Capture the cell that displays the provided text and extract its [x, y] central coordinate. 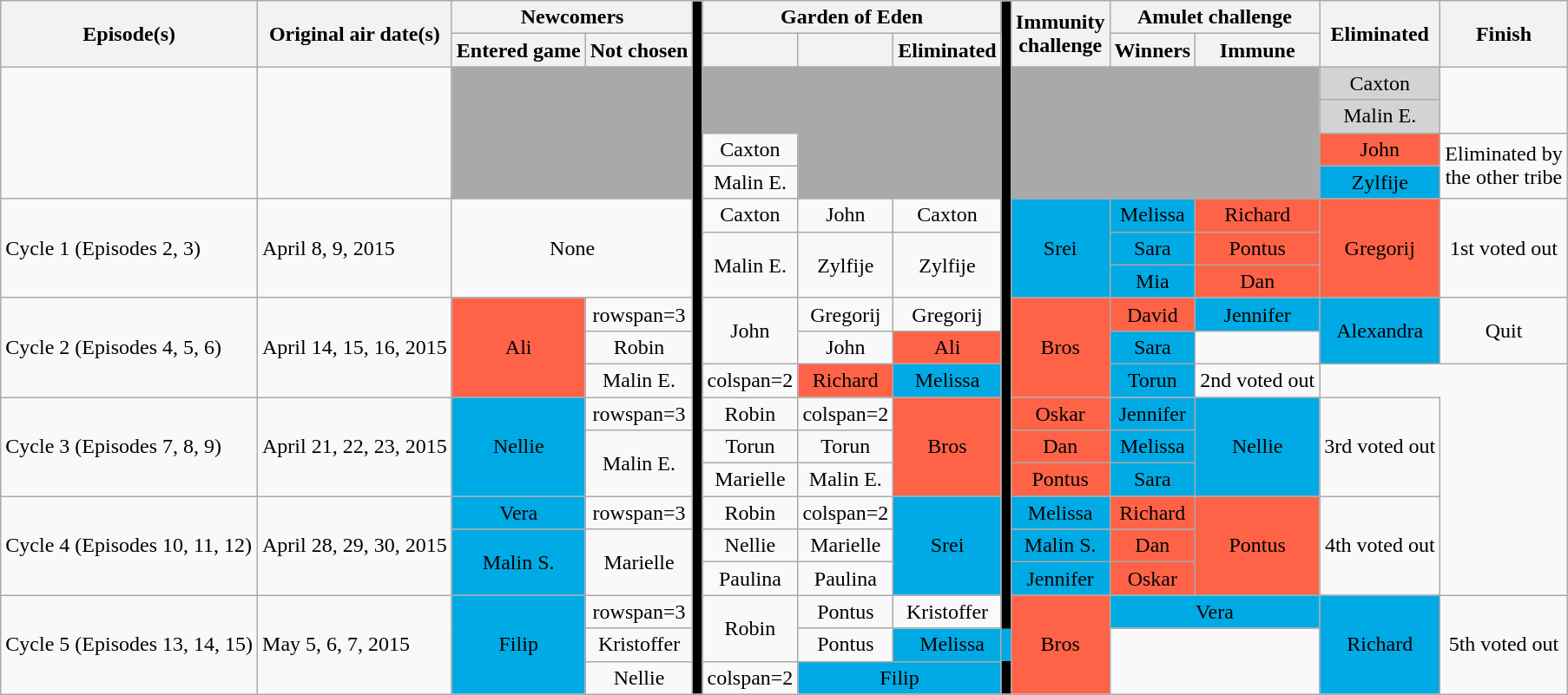
Garden of Eden [852, 17]
Immunitychallenge [1060, 34]
Alexandra [1380, 331]
Finish [1504, 34]
Episode(s) [129, 34]
April 28, 29, 30, 2015 [355, 546]
1st voted out [1504, 248]
Not chosen [639, 50]
April 14, 15, 16, 2015 [355, 347]
5th voted out [1504, 645]
4th voted out [1380, 546]
Mia [1153, 281]
Immune [1257, 50]
Entered game [518, 50]
Cycle 5 (Episodes 13, 14, 15) [129, 645]
Newcomers [572, 17]
3rd voted out [1380, 447]
Cycle 2 (Episodes 4, 5, 6) [129, 347]
Amulet challenge [1215, 17]
Eliminated bythe other tribe [1504, 166]
April 21, 22, 23, 2015 [355, 447]
Winners [1153, 50]
April 8, 9, 2015 [355, 248]
Cycle 4 (Episodes 10, 11, 12) [129, 546]
None [572, 248]
2nd voted out [1257, 380]
Cycle 1 (Episodes 2, 3) [129, 248]
Quit [1504, 331]
David [1153, 314]
May 5, 6, 7, 2015 [355, 645]
Cycle 3 (Episodes 7, 8, 9) [129, 447]
Original air date(s) [355, 34]
